Search for the cell housing the specified text and yield its [x, y] center coordinate. 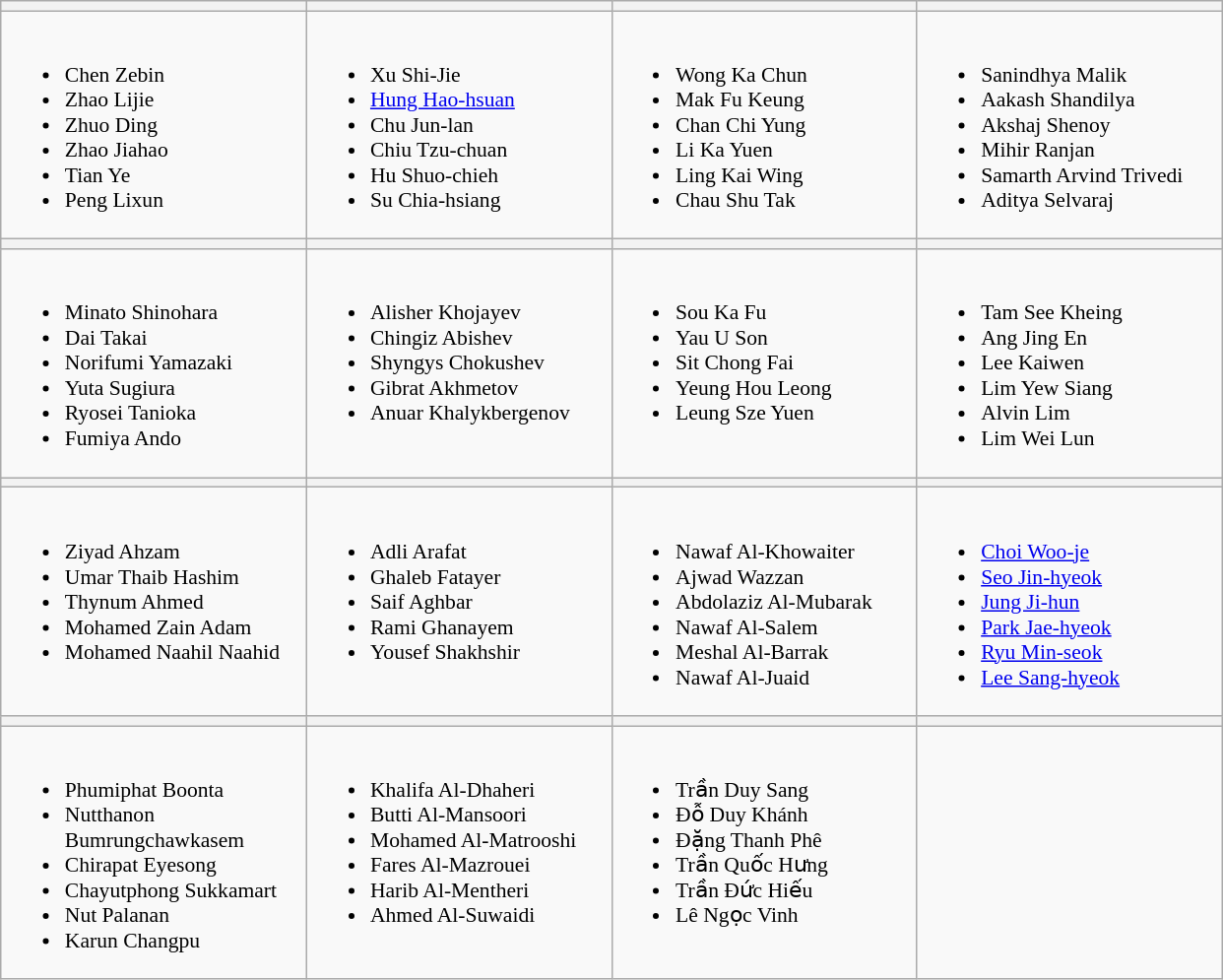
Sanindhya MalikAakash ShandilyaAkshaj ShenoyMihir RanjanSamarth Arvind TrivediAditya Selvaraj [1069, 125]
Alisher KhojayevChingiz AbishevShyngys ChokushevGibrat AkhmetovAnuar Khalykbergenov [459, 363]
Khalifa Al-DhaheriButti Al-MansooriMohamed Al-MatrooshiFares Al-MazroueiHarib Al-MentheriAhmed Al-Suwaidi [459, 853]
Chen ZebinZhao LijieZhuo DingZhao JiahaoTian YePeng Lixun [154, 125]
Tam See KheingAng Jing EnLee KaiwenLim Yew SiangAlvin LimLim Wei Lun [1069, 363]
Nawaf Al-KhowaiterAjwad WazzanAbdolaziz Al-MubarakNawaf Al-SalemMeshal Al-BarrakNawaf Al-Juaid [764, 602]
Ziyad AhzamUmar Thaib HashimThynum AhmedMohamed Zain AdamMohamed Naahil Naahid [154, 602]
Choi Woo-jeSeo Jin-hyeokJung Ji-hunPark Jae-hyeokRyu Min-seokLee Sang-hyeok [1069, 602]
Sou Ka FuYau U SonSit Chong FaiYeung Hou LeongLeung Sze Yuen [764, 363]
Xu Shi-JieHung Hao-hsuanChu Jun-lanChiu Tzu-chuanHu Shuo-chiehSu Chia-hsiang [459, 125]
Trần Duy SangĐỗ Duy KhánhĐặng Thanh PhêTrần Quốc HưngTrần Đức HiếuLê Ngọc Vinh [764, 853]
Wong Ka ChunMak Fu KeungChan Chi YungLi Ka YuenLing Kai WingChau Shu Tak [764, 125]
Adli ArafatGhaleb FatayerSaif AghbarRami GhanayemYousef Shakhshir [459, 602]
Phumiphat BoontaNutthanon BumrungchawkasemChirapat EyesongChayutphong SukkamartNut PalananKarun Changpu [154, 853]
Minato ShinoharaDai TakaiNorifumi YamazakiYuta SugiuraRyosei TaniokaFumiya Ando [154, 363]
